Output the [X, Y] coordinate of the center of the cell containing the given text.  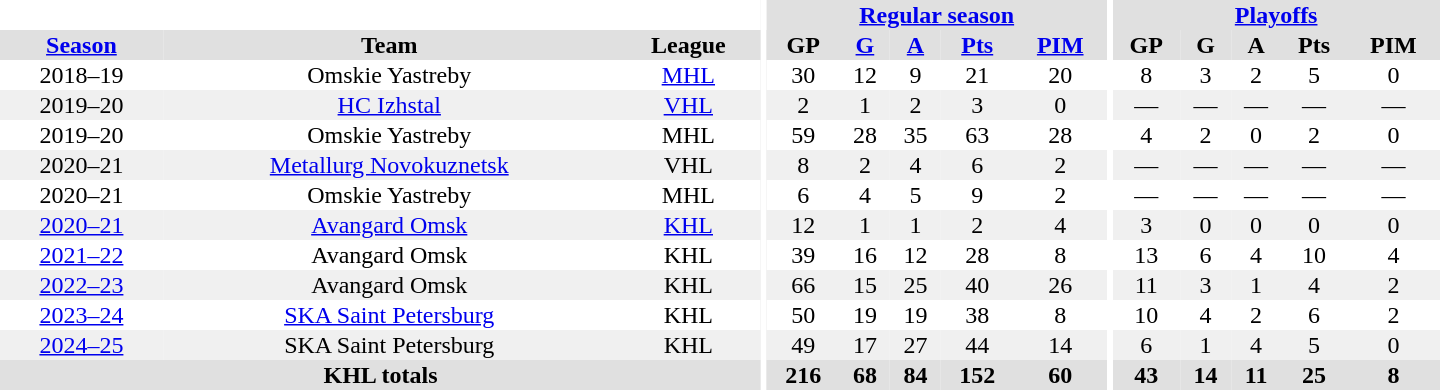
Team [390, 45]
2021–22 [82, 255]
16 [866, 255]
216 [804, 375]
152 [978, 375]
40 [978, 285]
17 [866, 345]
2018–19 [82, 75]
66 [804, 285]
Season [82, 45]
68 [866, 375]
Metallurg Novokuznetsk [390, 165]
League [688, 45]
2022–23 [82, 285]
Playoffs [1276, 15]
15 [866, 285]
26 [1060, 285]
59 [804, 135]
2024–25 [82, 345]
63 [978, 135]
39 [804, 255]
Regular season [937, 15]
49 [804, 345]
38 [978, 315]
35 [916, 135]
KHL totals [380, 375]
13 [1146, 255]
44 [978, 345]
HC Izhstal [390, 105]
84 [916, 375]
30 [804, 75]
27 [916, 345]
21 [978, 75]
43 [1146, 375]
50 [804, 315]
2023–24 [82, 315]
60 [1060, 375]
20 [1060, 75]
